Return (x, y) of the center of cell containing provided text 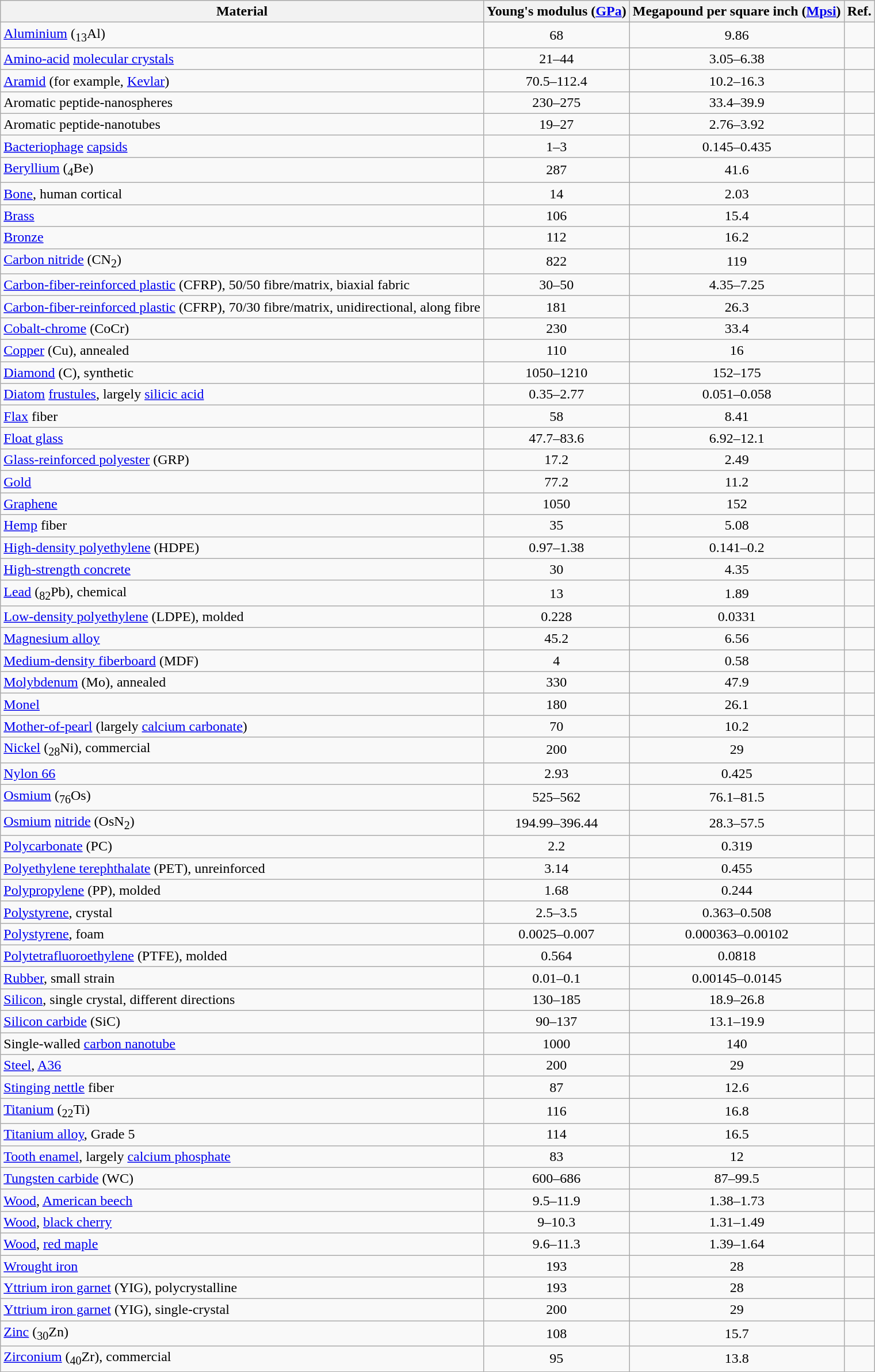
4 (556, 661)
Lead (82Pb), chemical (242, 593)
12 (736, 1156)
Medium-density fiberboard (MDF) (242, 661)
0.35–2.77 (556, 394)
0.0025–0.007 (556, 934)
0.319 (736, 846)
Rubber, small strain (242, 978)
Flax fiber (242, 416)
0.00145–0.0145 (736, 978)
114 (556, 1135)
Low-density polyethylene (LDPE), molded (242, 617)
58 (556, 416)
600–686 (556, 1178)
287 (556, 170)
108 (556, 1333)
95 (556, 1359)
180 (556, 704)
0.564 (556, 956)
9–10.3 (556, 1222)
2.76–3.92 (736, 124)
Aromatic peptide-nanospheres (242, 102)
2.2 (556, 846)
Molybdenum (Mo), annealed (242, 683)
Tungsten carbide (WC) (242, 1178)
35 (556, 526)
0.01–0.1 (556, 978)
9.86 (736, 35)
110 (556, 351)
9.5–11.9 (556, 1200)
18.9–26.8 (736, 999)
Megapound per square inch (Mpsi) (736, 12)
30 (556, 569)
106 (556, 216)
33.4 (736, 328)
0.244 (736, 890)
Carbon-fiber-reinforced plastic (CFRP), 50/50 fibre/matrix, biaxial fabric (242, 285)
Nylon 66 (242, 773)
1.89 (736, 593)
230–275 (556, 102)
Osmium (76Os) (242, 797)
Yttrium iron garnet (YIG), single-crystal (242, 1310)
1.39–1.64 (736, 1244)
Silicon, single crystal, different directions (242, 999)
Bronze (242, 237)
41.6 (736, 170)
1050–1210 (556, 373)
3.14 (556, 868)
Nickel (28Ni), commercial (242, 750)
12.6 (736, 1087)
0.58 (736, 661)
13.1–19.9 (736, 1022)
5.08 (736, 526)
76.1–81.5 (736, 797)
47.7–83.6 (556, 438)
Carbon nitride (CN2) (242, 261)
Hemp fiber (242, 526)
13.8 (736, 1359)
21–44 (556, 59)
19–27 (556, 124)
14 (556, 194)
822 (556, 261)
0.363–0.508 (736, 912)
Wood, black cherry (242, 1222)
194.99–396.44 (556, 823)
Polytetrafluoroethylene (PTFE), molded (242, 956)
Yttrium iron garnet (YIG), polycrystalline (242, 1288)
9.6–11.3 (556, 1244)
Ref. (859, 12)
Titanium alloy, Grade 5 (242, 1135)
87 (556, 1087)
15.4 (736, 216)
Carbon-fiber-reinforced plastic (CFRP), 70/30 fibre/matrix, unidirectional, along fibre (242, 306)
90–137 (556, 1022)
Float glass (242, 438)
Gold (242, 482)
0.455 (736, 868)
15.7 (736, 1333)
0.051–0.058 (736, 394)
Polystyrene, crystal (242, 912)
Zinc (30Zn) (242, 1333)
87–99.5 (736, 1178)
1050 (556, 504)
Polyethylene terephthalate (PET), unreinforced (242, 868)
Bone, human cortical (242, 194)
10.2–16.3 (736, 81)
1.38–1.73 (736, 1200)
26.1 (736, 704)
Aluminium (13Al) (242, 35)
152–175 (736, 373)
3.05–6.38 (736, 59)
112 (556, 237)
2.5–3.5 (556, 912)
230 (556, 328)
0.141–0.2 (736, 547)
140 (736, 1044)
Polycarbonate (PC) (242, 846)
525–562 (556, 797)
16.5 (736, 1135)
Beryllium (4Be) (242, 170)
Material (242, 12)
Cobalt-chrome (CoCr) (242, 328)
16.2 (736, 237)
152 (736, 504)
70 (556, 726)
4.35 (736, 569)
Wrought iron (242, 1266)
Diatom frustules, largely silicic acid (242, 394)
26.3 (736, 306)
2.03 (736, 194)
0.425 (736, 773)
116 (556, 1111)
Stinging nettle fiber (242, 1087)
33.4–39.9 (736, 102)
10.2 (736, 726)
Wood, red maple (242, 1244)
Silicon carbide (SiC) (242, 1022)
70.5–112.4 (556, 81)
Zirconium (40Zr), commercial (242, 1359)
High-strength concrete (242, 569)
Aramid (for example, Kevlar) (242, 81)
Monel (242, 704)
Polystyrene, foam (242, 934)
2.49 (736, 460)
83 (556, 1156)
17.2 (556, 460)
1.31–1.49 (736, 1222)
Copper (Cu), annealed (242, 351)
8.41 (736, 416)
Magnesium alloy (242, 639)
77.2 (556, 482)
Titanium (22Ti) (242, 1111)
0.228 (556, 617)
Steel, A36 (242, 1066)
0.145–0.435 (736, 146)
47.9 (736, 683)
28.3–57.5 (736, 823)
30–50 (556, 285)
Single-walled carbon nanotube (242, 1044)
330 (556, 683)
1.68 (556, 890)
68 (556, 35)
High-density polyethylene (HDPE) (242, 547)
130–185 (556, 999)
Young's modulus (GPa) (556, 12)
0.0331 (736, 617)
Wood, American beech (242, 1200)
Osmium nitride (OsN2) (242, 823)
Diamond (C), synthetic (242, 373)
11.2 (736, 482)
Tooth enamel, largely calcium phosphate (242, 1156)
2.93 (556, 773)
0.97–1.38 (556, 547)
16 (736, 351)
6.56 (736, 639)
Brass (242, 216)
181 (556, 306)
Graphene (242, 504)
0.0818 (736, 956)
Amino-acid molecular crystals (242, 59)
6.92–12.1 (736, 438)
16.8 (736, 1111)
Bacteriophage capsids (242, 146)
Glass-reinforced polyester (GRP) (242, 460)
Polypropylene (PP), molded (242, 890)
4.35–7.25 (736, 285)
45.2 (556, 639)
13 (556, 593)
1000 (556, 1044)
1–3 (556, 146)
Aromatic peptide-nanotubes (242, 124)
0.000363–0.00102 (736, 934)
119 (736, 261)
Mother-of-pearl (largely calcium carbonate) (242, 726)
